Search for the cell housing the specified text and yield its (X, Y) center coordinate. 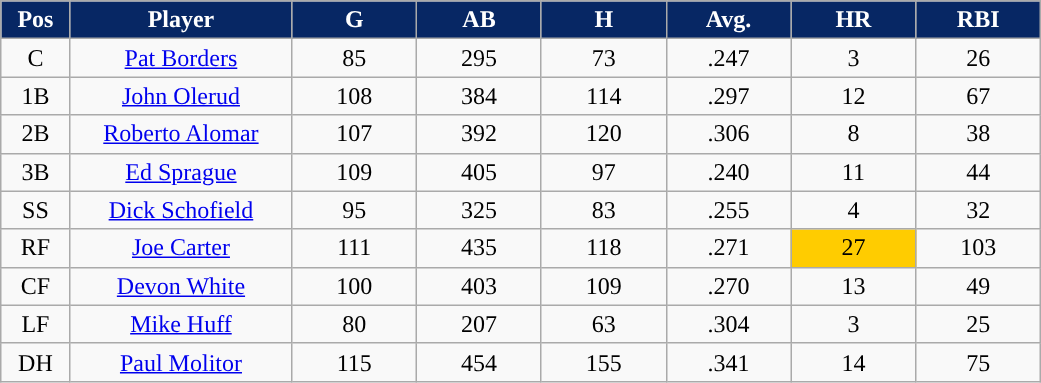
G (354, 20)
Devon White (181, 286)
207 (480, 324)
80 (354, 324)
SS (36, 210)
107 (354, 134)
CF (36, 286)
100 (354, 286)
.270 (728, 286)
67 (978, 96)
97 (604, 172)
.247 (728, 58)
Dick Schofield (181, 210)
Paul Molitor (181, 362)
73 (604, 58)
155 (604, 362)
295 (480, 58)
H (604, 20)
.240 (728, 172)
.341 (728, 362)
Mike Huff (181, 324)
120 (604, 134)
2B (36, 134)
DH (36, 362)
4 (854, 210)
Player (181, 20)
32 (978, 210)
111 (354, 248)
.255 (728, 210)
115 (354, 362)
3B (36, 172)
C (36, 58)
RBI (978, 20)
8 (854, 134)
13 (854, 286)
Ed Sprague (181, 172)
95 (354, 210)
435 (480, 248)
108 (354, 96)
384 (480, 96)
Pos (36, 20)
83 (604, 210)
392 (480, 134)
26 (978, 58)
Roberto Alomar (181, 134)
454 (480, 362)
.271 (728, 248)
Joe Carter (181, 248)
14 (854, 362)
85 (354, 58)
LF (36, 324)
RF (36, 248)
1B (36, 96)
27 (854, 248)
405 (480, 172)
AB (480, 20)
Avg. (728, 20)
.306 (728, 134)
.304 (728, 324)
44 (978, 172)
325 (480, 210)
Pat Borders (181, 58)
11 (854, 172)
103 (978, 248)
118 (604, 248)
25 (978, 324)
HR (854, 20)
49 (978, 286)
38 (978, 134)
12 (854, 96)
.297 (728, 96)
John Olerud (181, 96)
63 (604, 324)
114 (604, 96)
75 (978, 362)
403 (480, 286)
